For the text-containing cell, return its midpoint in [x, y] coordinate format. 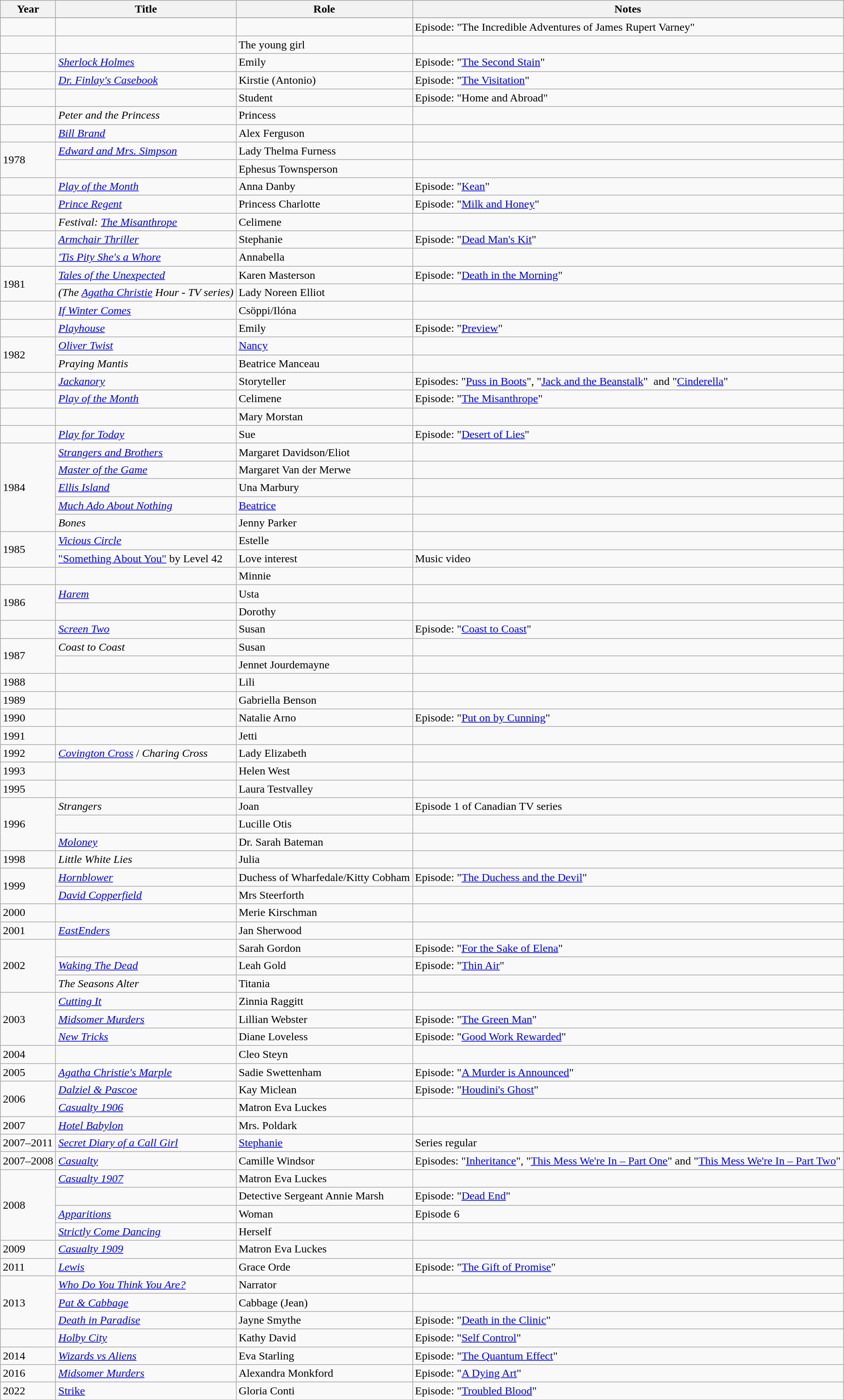
Cabbage (Jean) [324, 1302]
Harem [146, 594]
Minnie [324, 576]
Narrator [324, 1285]
Festival: The Misanthrope [146, 222]
Episode: "Dead End" [628, 1196]
1987 [28, 656]
Beatrice [324, 505]
Strictly Come Dancing [146, 1232]
Dorothy [324, 612]
Strike [146, 1391]
Prince Regent [146, 204]
Mrs Steerforth [324, 895]
1984 [28, 487]
Estelle [324, 541]
1989 [28, 700]
Dr. Finlay's Casebook [146, 80]
Music video [628, 559]
1986 [28, 603]
Episode: "The Visitation" [628, 80]
Princess [324, 115]
Secret Diary of a Call Girl [146, 1143]
Episode: "Home and Abroad" [628, 98]
Jetti [324, 735]
Alex Ferguson [324, 133]
2006 [28, 1099]
Merie Kirschman [324, 913]
Episode: "The Gift of Promise" [628, 1267]
Jan Sherwood [324, 930]
Mrs. Poldark [324, 1125]
Leah Gold [324, 966]
Series regular [628, 1143]
Episode: "The Quantum Effect" [628, 1356]
Titania [324, 983]
Episode 6 [628, 1214]
Who Do You Think You Are? [146, 1285]
Ellis Island [146, 487]
Casualty 1909 [146, 1249]
Lucille Otis [324, 824]
Margaret Davidson/Eliot [324, 452]
Margaret Van der Merwe [324, 470]
Woman [324, 1214]
2004 [28, 1054]
Annabella [324, 257]
Playhouse [146, 328]
Lewis [146, 1267]
David Copperfield [146, 895]
1999 [28, 886]
1993 [28, 771]
1991 [28, 735]
1998 [28, 860]
Helen West [324, 771]
Hotel Babylon [146, 1125]
Episode: "The Second Stain" [628, 62]
Detective Sergeant Annie Marsh [324, 1196]
Lili [324, 682]
Diane Loveless [324, 1037]
Play for Today [146, 434]
EastEnders [146, 930]
'Tis Pity She's a Whore [146, 257]
Episode: "Death in the Morning" [628, 275]
Anna Danby [324, 186]
Episode: "The Green Man" [628, 1019]
Laura Testvalley [324, 789]
Episode: "Self Control" [628, 1338]
1978 [28, 160]
Episode: "Coast to Coast" [628, 629]
Joan [324, 807]
Episode: "Milk and Honey" [628, 204]
Covington Cross / Charing Cross [146, 753]
2001 [28, 930]
Episode: "A Murder is Announced" [628, 1072]
1995 [28, 789]
Strangers and Brothers [146, 452]
New Tricks [146, 1037]
Sarah Gordon [324, 948]
Dalziel & Pascoe [146, 1090]
Jennet Jourdemayne [324, 665]
Casualty [146, 1161]
Jayne Smythe [324, 1320]
(The Agatha Christie Hour - TV series) [146, 293]
Master of the Game [146, 470]
2002 [28, 966]
Armchair Thriller [146, 240]
Title [146, 9]
Little White Lies [146, 860]
Episode: "Dead Man's Kit" [628, 240]
Coast to Coast [146, 647]
Episode: "Kean" [628, 186]
Alexandra Monkford [324, 1373]
Una Marbury [324, 487]
Kirstie (Antonio) [324, 80]
The young girl [324, 45]
"Something About You" by Level 42 [146, 559]
Lady Noreen Elliot [324, 293]
Episode: "Thin Air" [628, 966]
Nancy [324, 346]
Cutting It [146, 1001]
Duchess of Wharfedale/Kitty Cobham [324, 877]
Bones [146, 523]
Lady Elizabeth [324, 753]
Julia [324, 860]
Oliver Twist [146, 346]
Agatha Christie's Marple [146, 1072]
Episode: "For the Sake of Elena" [628, 948]
1981 [28, 284]
Natalie Arno [324, 718]
2014 [28, 1356]
Episode 1 of Canadian TV series [628, 807]
2007–2008 [28, 1161]
Screen Two [146, 629]
1996 [28, 824]
2022 [28, 1391]
1985 [28, 550]
Bill Brand [146, 133]
Cleo Steyn [324, 1054]
Waking The Dead [146, 966]
Love interest [324, 559]
Strangers [146, 807]
1988 [28, 682]
2013 [28, 1302]
Episode: "Desert of Lies" [628, 434]
Sherlock Holmes [146, 62]
Student [324, 98]
Karen Masterson [324, 275]
2000 [28, 913]
Role [324, 9]
Episode: "A Dying Art" [628, 1373]
Kay Miclean [324, 1090]
Peter and the Princess [146, 115]
2011 [28, 1267]
2016 [28, 1373]
Grace Orde [324, 1267]
Ephesus Townsperson [324, 168]
2007–2011 [28, 1143]
Lillian Webster [324, 1019]
Wizards vs Aliens [146, 1356]
Year [28, 9]
Beatrice Manceau [324, 363]
1990 [28, 718]
The Seasons Alter [146, 983]
Vicious Circle [146, 541]
2003 [28, 1019]
Episode: "The Incredible Adventures of James Rupert Varney" [628, 27]
Princess Charlotte [324, 204]
Much Ado About Nothing [146, 505]
Pat & Cabbage [146, 1302]
1982 [28, 355]
Tales of the Unexpected [146, 275]
Storyteller [324, 381]
Gloria Conti [324, 1391]
Csöppi/Ilóna [324, 310]
Herself [324, 1232]
Gabriella Benson [324, 700]
Jenny Parker [324, 523]
Jackanory [146, 381]
Episodes: "Inheritance", "This Mess We're In – Part One" and "This Mess We're In – Part Two" [628, 1161]
Casualty 1907 [146, 1178]
Mary Morstan [324, 417]
Zinnia Raggitt [324, 1001]
Episode: "Troubled Blood" [628, 1391]
Notes [628, 9]
Death in Paradise [146, 1320]
Usta [324, 594]
Sadie Swettenham [324, 1072]
Camille Windsor [324, 1161]
Episode: "Put on by Cunning" [628, 718]
2009 [28, 1249]
1992 [28, 753]
Hornblower [146, 877]
2005 [28, 1072]
If Winter Comes [146, 310]
Episode: "Death in the Clinic" [628, 1320]
Praying Mantis [146, 363]
Casualty 1906 [146, 1108]
Edward and Mrs. Simpson [146, 151]
Episode: "The Duchess and the Devil" [628, 877]
Episode: "Houdini's Ghost" [628, 1090]
Lady Thelma Furness [324, 151]
Moloney [146, 842]
Sue [324, 434]
Episodes: "Puss in Boots", "Jack and the Beanstalk" and "Cinderella" [628, 381]
2008 [28, 1205]
Episode: "The Misanthrope" [628, 399]
Kathy David [324, 1338]
Holby City [146, 1338]
Episode: "Preview" [628, 328]
2007 [28, 1125]
Dr. Sarah Bateman [324, 842]
Apparitions [146, 1214]
Eva Starling [324, 1356]
Episode: "Good Work Rewarded" [628, 1037]
